Locate the cell with the specified text and output its (x, y) center coordinate. 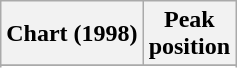
Peakposition (189, 34)
Chart (1998) (72, 34)
